Output the (x, y) coordinate of the center of the cell containing the given text.  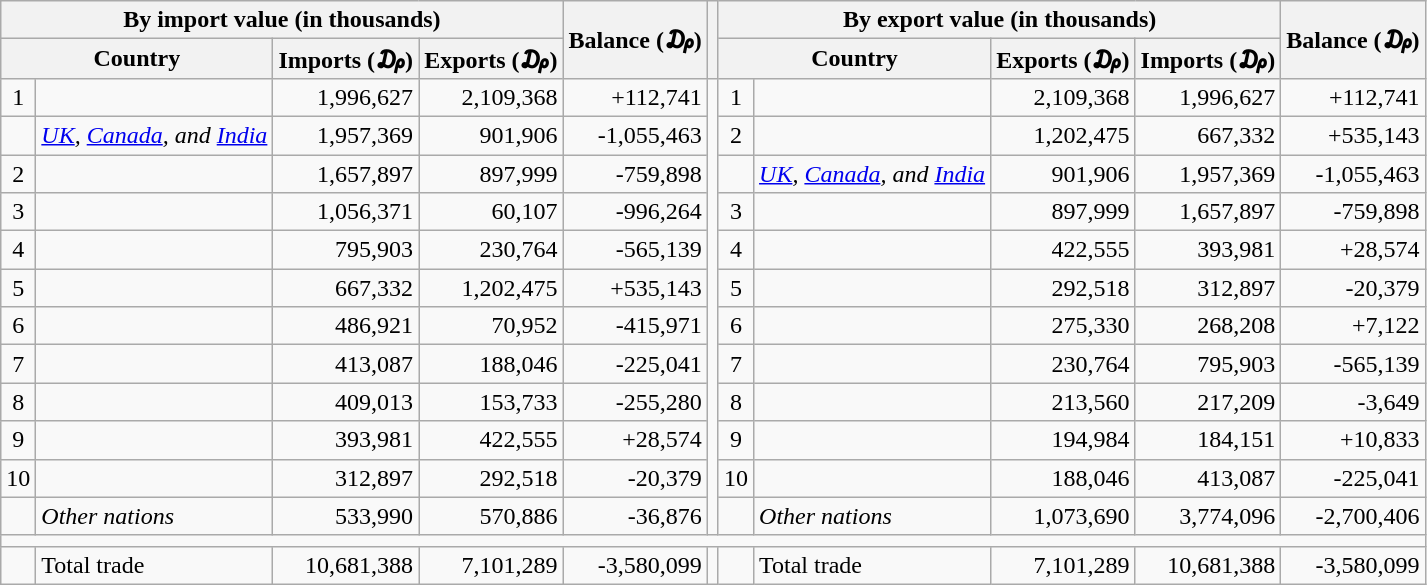
-255,280 (635, 402)
268,208 (1208, 326)
184,151 (1208, 440)
70,952 (491, 326)
By import value (in thousands) (282, 20)
213,560 (1063, 402)
486,921 (346, 326)
-3,649 (1353, 402)
194,984 (1063, 440)
60,107 (491, 212)
+10,833 (1353, 440)
+7,122 (1353, 326)
-2,700,406 (1353, 516)
By export value (in thousands) (999, 20)
-996,264 (635, 212)
1,073,690 (1063, 516)
409,013 (346, 402)
1,056,371 (346, 212)
533,990 (346, 516)
-36,876 (635, 516)
217,209 (1208, 402)
3,774,096 (1208, 516)
275,330 (1063, 326)
570,886 (491, 516)
153,733 (491, 402)
-415,971 (635, 326)
